Pinpoint the cell where the given text exists, returning its (x, y) midpoint coordinate. 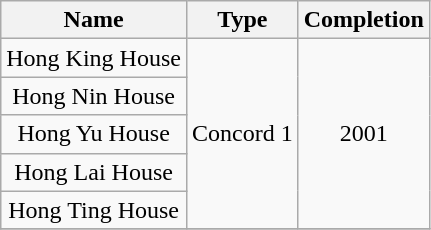
Name (94, 20)
Completion (364, 20)
Type (242, 20)
Hong King House (94, 58)
Concord 1 (242, 134)
2001 (364, 134)
Hong Nin House (94, 96)
Hong Lai House (94, 172)
Hong Ting House (94, 210)
Hong Yu House (94, 134)
